Determine the (X, Y) coordinate at the center of the cell enclosing the given text.  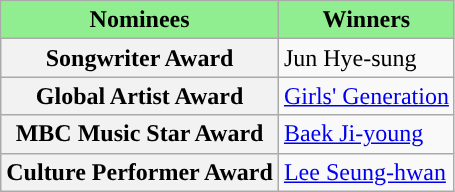
Global Artist Award (140, 96)
Lee Seung-hwan (366, 172)
Jun Hye-sung (366, 58)
Songwriter Award (140, 58)
MBC Music Star Award (140, 134)
Winners (366, 20)
Nominees (140, 20)
Girls' Generation (366, 96)
Baek Ji-young (366, 134)
Culture Performer Award (140, 172)
